Capture the cell that displays the provided text and extract its [x, y] central coordinate. 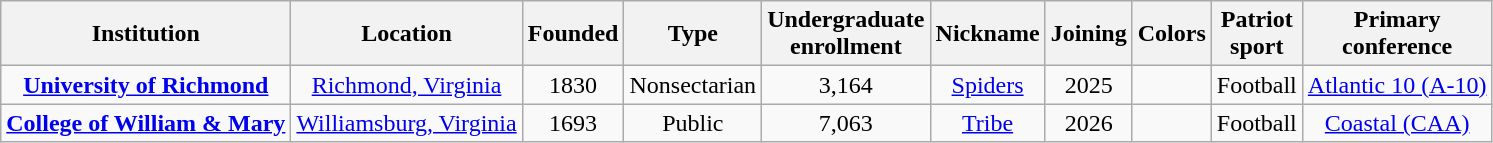
Undergraduateenrollment [846, 34]
Institution [146, 34]
Primaryconference [1397, 34]
2025 [1088, 85]
Public [693, 123]
1693 [573, 123]
2026 [1088, 123]
Location [406, 34]
3,164 [846, 85]
Nickname [988, 34]
Atlantic 10 (A-10) [1397, 85]
1830 [573, 85]
Tribe [988, 123]
University of Richmond [146, 85]
Coastal (CAA) [1397, 123]
Colors [1172, 34]
Joining [1088, 34]
7,063 [846, 123]
Williamsburg, Virginia [406, 123]
Type [693, 34]
Nonsectarian [693, 85]
College of William & Mary [146, 123]
Spiders [988, 85]
Founded [573, 34]
Patriotsport [1256, 34]
Richmond, Virginia [406, 85]
